Determine the (X, Y) coordinate at the center of the cell enclosing the given text.  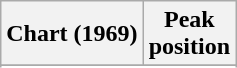
Peak position (189, 34)
Chart (1969) (72, 34)
